Capture the cell that displays the provided text and extract its [X, Y] central coordinate. 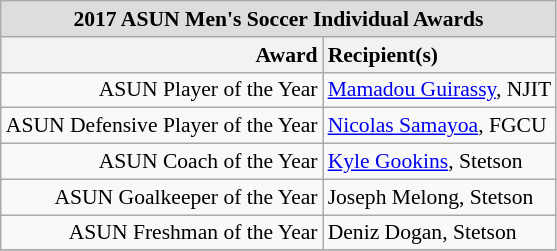
Deniz Dogan, Stetson [440, 233]
Recipient(s) [440, 55]
ASUN Goalkeeper of the Year [162, 197]
2017 ASUN Men's Soccer Individual Awards [278, 19]
ASUN Freshman of the Year [162, 233]
Nicolas Samayoa, FGCU [440, 126]
ASUN Defensive Player of the Year [162, 126]
ASUN Coach of the Year [162, 162]
Mamadou Guirassy, NJIT [440, 90]
ASUN Player of the Year [162, 90]
Award [162, 55]
Kyle Gookins, Stetson [440, 162]
Joseph Melong, Stetson [440, 197]
